Provide the [X, Y] coordinate of the cell's center where the given text is located.  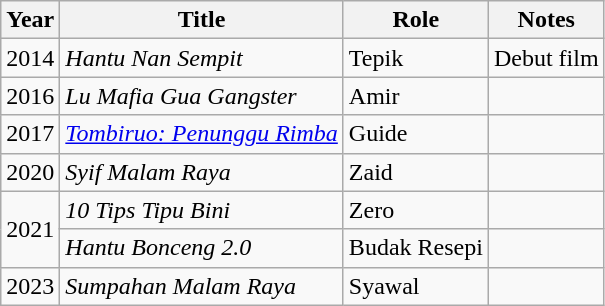
Hantu Nan Sempit [202, 58]
Guide [416, 134]
Hantu Bonceng 2.0 [202, 248]
Tombiruo: Penunggu Rimba [202, 134]
2023 [30, 286]
Zaid [416, 172]
2016 [30, 96]
Syawal [416, 286]
Syif Malam Raya [202, 172]
Zero [416, 210]
Lu Mafia Gua Gangster [202, 96]
2014 [30, 58]
2020 [30, 172]
2021 [30, 229]
Sumpahan Malam Raya [202, 286]
2017 [30, 134]
Title [202, 20]
Role [416, 20]
Amir [416, 96]
Tepik [416, 58]
Budak Resepi [416, 248]
Debut film [546, 58]
10 Tips Tipu Bini [202, 210]
Notes [546, 20]
Year [30, 20]
